For the text-containing cell, return its midpoint in (X, Y) coordinate format. 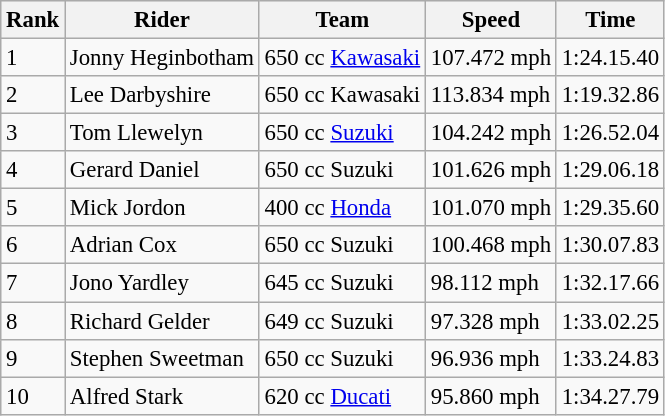
Stephen Sweetman (162, 358)
5 (33, 208)
400 cc Honda (342, 208)
645 cc Suzuki (342, 283)
95.860 mph (492, 396)
Speed (492, 20)
Alfred Stark (162, 396)
2 (33, 95)
1:32.17.66 (610, 283)
1:19.32.86 (610, 95)
Lee Darbyshire (162, 95)
1:26.52.04 (610, 133)
98.112 mph (492, 283)
Tom Llewelyn (162, 133)
1:33.24.83 (610, 358)
3 (33, 133)
6 (33, 245)
96.936 mph (492, 358)
Team (342, 20)
1 (33, 58)
100.468 mph (492, 245)
Gerard Daniel (162, 170)
4 (33, 170)
1:34.27.79 (610, 396)
10 (33, 396)
Jonny Heginbotham (162, 58)
9 (33, 358)
101.070 mph (492, 208)
1:29.06.18 (610, 170)
Mick Jordon (162, 208)
1:24.15.40 (610, 58)
107.472 mph (492, 58)
113.834 mph (492, 95)
Time (610, 20)
Rank (33, 20)
104.242 mph (492, 133)
620 cc Ducati (342, 396)
101.626 mph (492, 170)
Adrian Cox (162, 245)
1:33.02.25 (610, 321)
649 cc Suzuki (342, 321)
1:29.35.60 (610, 208)
8 (33, 321)
1:30.07.83 (610, 245)
7 (33, 283)
Richard Gelder (162, 321)
Rider (162, 20)
Jono Yardley (162, 283)
97.328 mph (492, 321)
